For the text-containing cell, return its midpoint in (x, y) coordinate format. 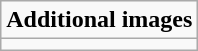
Additional images (100, 20)
